Return the (X, Y) coordinate for the center point of the cell that contains the specified text.  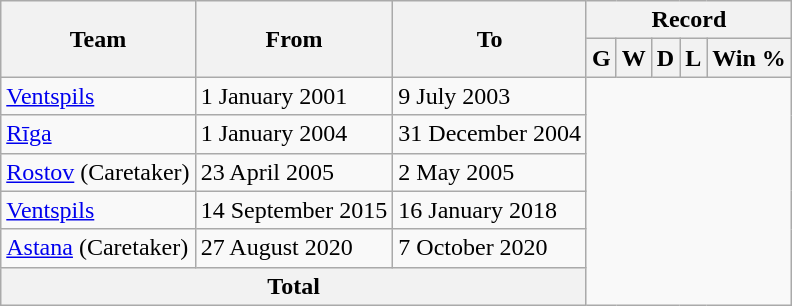
Astana (Caretaker) (98, 248)
Total (294, 286)
9 July 2003 (490, 96)
L (694, 58)
Rīga (98, 134)
23 April 2005 (294, 172)
27 August 2020 (294, 248)
D (665, 58)
Win % (750, 58)
Team (98, 39)
1 January 2001 (294, 96)
Rostov (Caretaker) (98, 172)
14 September 2015 (294, 210)
From (294, 39)
7 October 2020 (490, 248)
G (601, 58)
16 January 2018 (490, 210)
2 May 2005 (490, 172)
31 December 2004 (490, 134)
1 January 2004 (294, 134)
To (490, 39)
W (634, 58)
Record (688, 20)
